Search for the cell housing the specified text and yield its (X, Y) center coordinate. 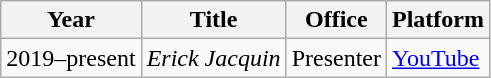
Presenter (336, 58)
Title (214, 20)
Erick Jacquin (214, 58)
2019–present (71, 58)
Platform (438, 20)
Office (336, 20)
YouTube (438, 58)
Year (71, 20)
